Locate the cell with the specified text and output its [X, Y] center coordinate. 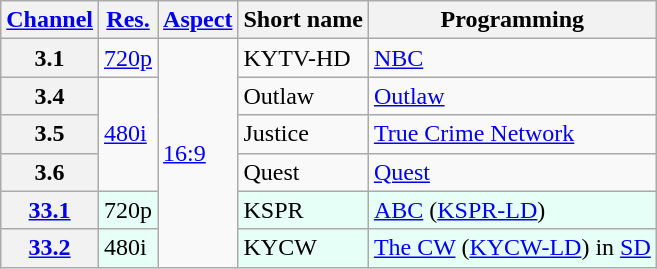
Channel [50, 20]
Short name [303, 20]
3.1 [50, 58]
Justice [303, 134]
3.4 [50, 96]
33.1 [50, 210]
NBC [512, 58]
KYTV-HD [303, 58]
True Crime Network [512, 134]
Aspect [198, 20]
ABC (KSPR-LD) [512, 210]
The CW (KYCW-LD) in SD [512, 248]
16:9 [198, 153]
Programming [512, 20]
33.2 [50, 248]
3.5 [50, 134]
KSPR [303, 210]
KYCW [303, 248]
Res. [128, 20]
3.6 [50, 172]
